For the text-containing cell, return its midpoint in [x, y] coordinate format. 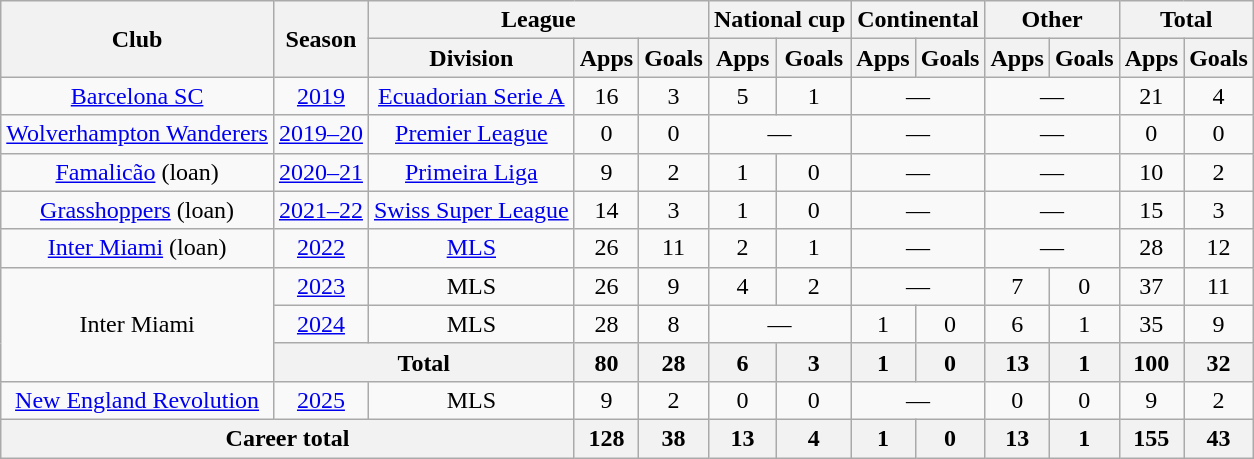
Grasshoppers (loan) [138, 210]
Inter Miami [138, 324]
2025 [320, 400]
2022 [320, 248]
Barcelona SC [138, 96]
7 [1017, 286]
League [538, 20]
80 [606, 362]
2024 [320, 324]
Division [471, 58]
38 [674, 438]
Season [320, 39]
155 [1151, 438]
Primeira Liga [471, 172]
12 [1219, 248]
32 [1219, 362]
37 [1151, 286]
2021–22 [320, 210]
43 [1219, 438]
Ecuadorian Serie A [471, 96]
16 [606, 96]
New England Revolution [138, 400]
8 [674, 324]
Inter Miami (loan) [138, 248]
5 [742, 96]
Club [138, 39]
2020–21 [320, 172]
Other [1052, 20]
Continental [918, 20]
100 [1151, 362]
10 [1151, 172]
128 [606, 438]
15 [1151, 210]
Premier League [471, 134]
National cup [779, 20]
Career total [288, 438]
2019 [320, 96]
35 [1151, 324]
Famalicão (loan) [138, 172]
21 [1151, 96]
Wolverhampton Wanderers [138, 134]
2023 [320, 286]
14 [606, 210]
Swiss Super League [471, 210]
2019–20 [320, 134]
